Detect which cell encompasses the target text, then output its (X, Y) center coordinate. 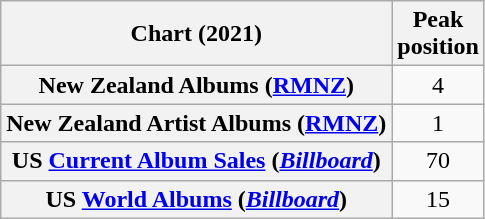
1 (438, 123)
New Zealand Albums (RMNZ) (196, 85)
Peakposition (438, 34)
Chart (2021) (196, 34)
US World Albums (Billboard) (196, 199)
New Zealand Artist Albums (RMNZ) (196, 123)
US Current Album Sales (Billboard) (196, 161)
70 (438, 161)
15 (438, 199)
4 (438, 85)
